Scan for the cell matching the given text and deliver its [X, Y] coordinate at center. 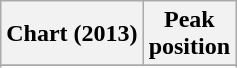
Peakposition [189, 34]
Chart (2013) [72, 34]
